Return the [x, y] coordinate for the center point of the cell that contains the specified text.  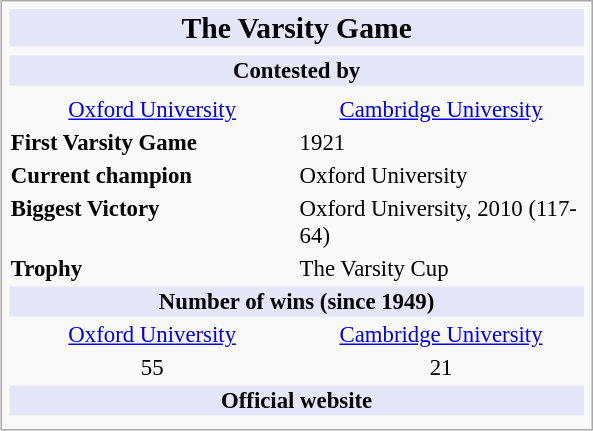
First Varsity Game [152, 143]
Trophy [152, 269]
Number of wins (since 1949) [296, 302]
Contested by [296, 71]
Official website [296, 401]
The Varsity Game [296, 28]
Biggest Victory [152, 222]
1921 [441, 143]
21 [441, 368]
55 [152, 368]
The Varsity Cup [441, 269]
Oxford University, 2010 (117-64) [441, 222]
Current champion [152, 176]
